Provide the (X, Y) coordinate of the cell's center where the given text is located.  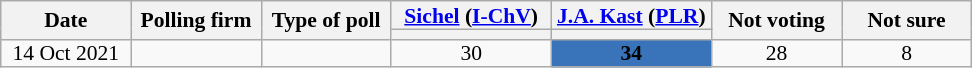
J.A. Kast (PLR) (631, 15)
8 (907, 53)
Polling firm (196, 20)
14 Oct 2021 (66, 53)
Date (66, 20)
34 (631, 53)
Sichel (I-ChV) (471, 15)
28 (776, 53)
30 (471, 53)
Type of poll (326, 20)
Not sure (907, 20)
Not voting (776, 20)
